Capture the cell that displays the provided text and extract its [X, Y] central coordinate. 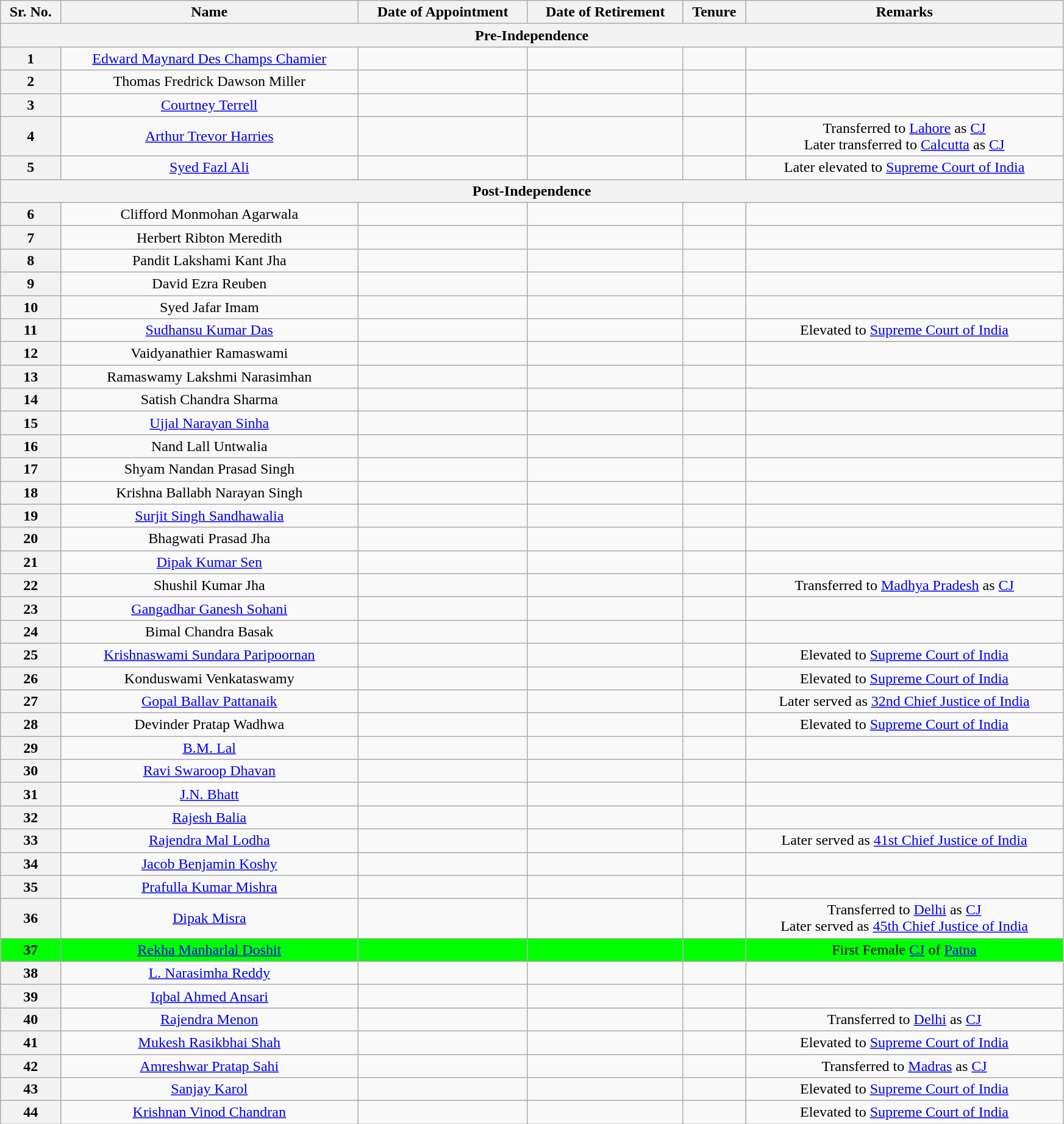
2 [30, 82]
19 [30, 516]
Nand Lall Untwalia [210, 446]
Syed Jafar Imam [210, 307]
Rajesh Balia [210, 817]
Shyam Nandan Prasad Singh [210, 469]
Rajendra Menon [210, 1019]
42 [30, 1066]
Sudhansu Kumar Das [210, 330]
30 [30, 771]
17 [30, 469]
Satish Chandra Sharma [210, 400]
41 [30, 1042]
Surjit Singh Sandhawalia [210, 516]
18 [30, 493]
J.N. Bhatt [210, 794]
12 [30, 354]
Dipak Misra [210, 918]
43 [30, 1089]
7 [30, 237]
Post-Independence [532, 191]
Rajendra Mal Lodha [210, 841]
13 [30, 377]
5 [30, 168]
8 [30, 260]
Later served as 32nd Chief Justice of India [905, 702]
16 [30, 446]
Courtney Terrell [210, 105]
Clifford Monmohan Agarwala [210, 214]
Date of Retirement [605, 12]
27 [30, 702]
Herbert Ribton Meredith [210, 237]
10 [30, 307]
Prafulla Kumar Mishra [210, 887]
35 [30, 887]
Sanjay Karol [210, 1089]
14 [30, 400]
Amreshwar Pratap Sahi [210, 1066]
20 [30, 539]
Date of Appointment [443, 12]
Bhagwati Prasad Jha [210, 539]
29 [30, 748]
37 [30, 950]
Later served as 41st Chief Justice of India [905, 841]
Transferred to Delhi as CJ [905, 1019]
4 [30, 137]
Ravi Swaroop Dhavan [210, 771]
Ramaswamy Lakshmi Narasimhan [210, 377]
Gopal Ballav Pattanaik [210, 702]
Iqbal Ahmed Ansari [210, 996]
3 [30, 105]
Krishnan Vinod Chandran [210, 1112]
22 [30, 585]
Arthur Trevor Harries [210, 137]
L. Narasimha Reddy [210, 973]
Later elevated to Supreme Court of India [905, 168]
Pandit Lakshami Kant Jha [210, 260]
Mukesh Rasikbhai Shah [210, 1042]
39 [30, 996]
Edward Maynard Des Champs Chamier [210, 59]
Jacob Benjamin Koshy [210, 864]
40 [30, 1019]
Bimal Chandra Basak [210, 631]
Tenure [714, 12]
6 [30, 214]
31 [30, 794]
24 [30, 631]
Devinder Pratap Wadhwa [210, 725]
36 [30, 918]
Rekha Manharlal Doshit [210, 950]
23 [30, 608]
Konduswami Venkataswamy [210, 678]
44 [30, 1112]
Thomas Fredrick Dawson Miller [210, 82]
David Ezra Reuben [210, 283]
28 [30, 725]
1 [30, 59]
Krishna Ballabh Narayan Singh [210, 493]
Pre-Independence [532, 35]
25 [30, 655]
Ujjal Narayan Sinha [210, 423]
Transferred to Delhi as CJ Later served as 45th Chief Justice of India [905, 918]
First Female CJ of Patna [905, 950]
Transferred to Madras as CJ [905, 1066]
Sr. No. [30, 12]
38 [30, 973]
34 [30, 864]
11 [30, 330]
B.M. Lal [210, 748]
9 [30, 283]
Krishnaswami Sundara Paripoornan [210, 655]
Vaidyanathier Ramaswami [210, 354]
Transferred to Madhya Pradesh as CJ [905, 585]
21 [30, 562]
Remarks [905, 12]
32 [30, 817]
Shushil Kumar Jha [210, 585]
33 [30, 841]
Transferred to Lahore as CJ Later transferred to Calcutta as CJ [905, 137]
Syed Fazl Ali [210, 168]
26 [30, 678]
Name [210, 12]
Gangadhar Ganesh Sohani [210, 608]
Dipak Kumar Sen [210, 562]
15 [30, 423]
